Determine the [x, y] coordinate at the center of the cell enclosing the given text.  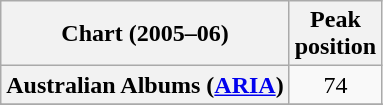
Australian Albums (ARIA) [145, 85]
Peak position [335, 34]
Chart (2005–06) [145, 34]
74 [335, 85]
